For the text-containing cell, return its midpoint in [X, Y] coordinate format. 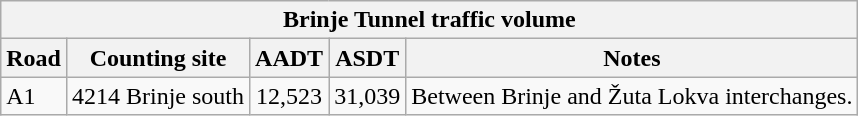
Notes [632, 58]
A1 [34, 96]
Road [34, 58]
Brinje Tunnel traffic volume [430, 20]
ASDT [368, 58]
Between Brinje and Žuta Lokva interchanges. [632, 96]
31,039 [368, 96]
AADT [290, 58]
Counting site [158, 58]
4214 Brinje south [158, 96]
12,523 [290, 96]
